Output the [X, Y] coordinate of the center of the cell containing the given text.  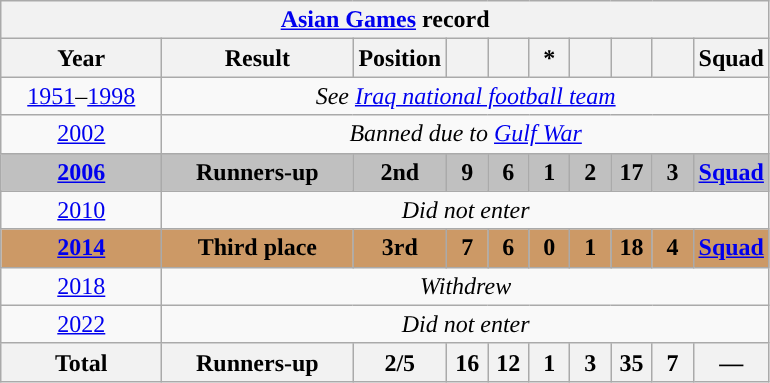
— [731, 362]
18 [632, 248]
16 [468, 362]
See Iraq national football team [466, 96]
4 [672, 248]
12 [508, 362]
2014 [82, 248]
* [550, 58]
2006 [82, 172]
2nd [400, 172]
Withdrew [466, 286]
Result [258, 58]
2 [590, 172]
2022 [82, 324]
2018 [82, 286]
Banned due to Gulf War [466, 134]
Total [82, 362]
17 [632, 172]
9 [468, 172]
35 [632, 362]
Position [400, 58]
3rd [400, 248]
2/5 [400, 362]
1951–1998 [82, 96]
2002 [82, 134]
Year [82, 58]
Third place [258, 248]
0 [550, 248]
2010 [82, 210]
Asian Games record [386, 20]
